Scan for the cell matching the given text and deliver its [x, y] coordinate at center. 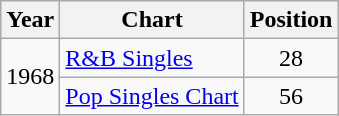
R&B Singles [152, 58]
Pop Singles Chart [152, 96]
1968 [30, 77]
Year [30, 20]
28 [291, 58]
Chart [152, 20]
Position [291, 20]
56 [291, 96]
